Provide the [x, y] coordinate of the cell's center where the given text is located.  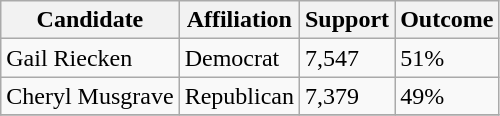
Support [346, 20]
51% [447, 58]
Republican [239, 96]
Affiliation [239, 20]
Democrat [239, 58]
7,547 [346, 58]
7,379 [346, 96]
Candidate [90, 20]
49% [447, 96]
Cheryl Musgrave [90, 96]
Gail Riecken [90, 58]
Outcome [447, 20]
